Return (x, y) of the center of cell containing provided text 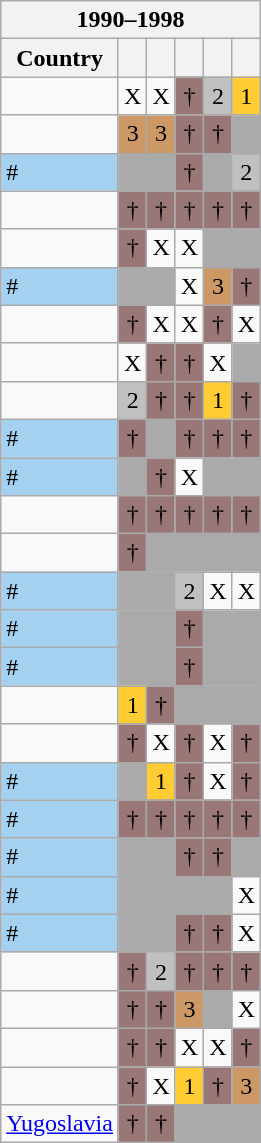
Yugoslavia (60, 1124)
Country (60, 58)
1990–1998 (131, 20)
